Locate the cell with the specified text and output its [X, Y] center coordinate. 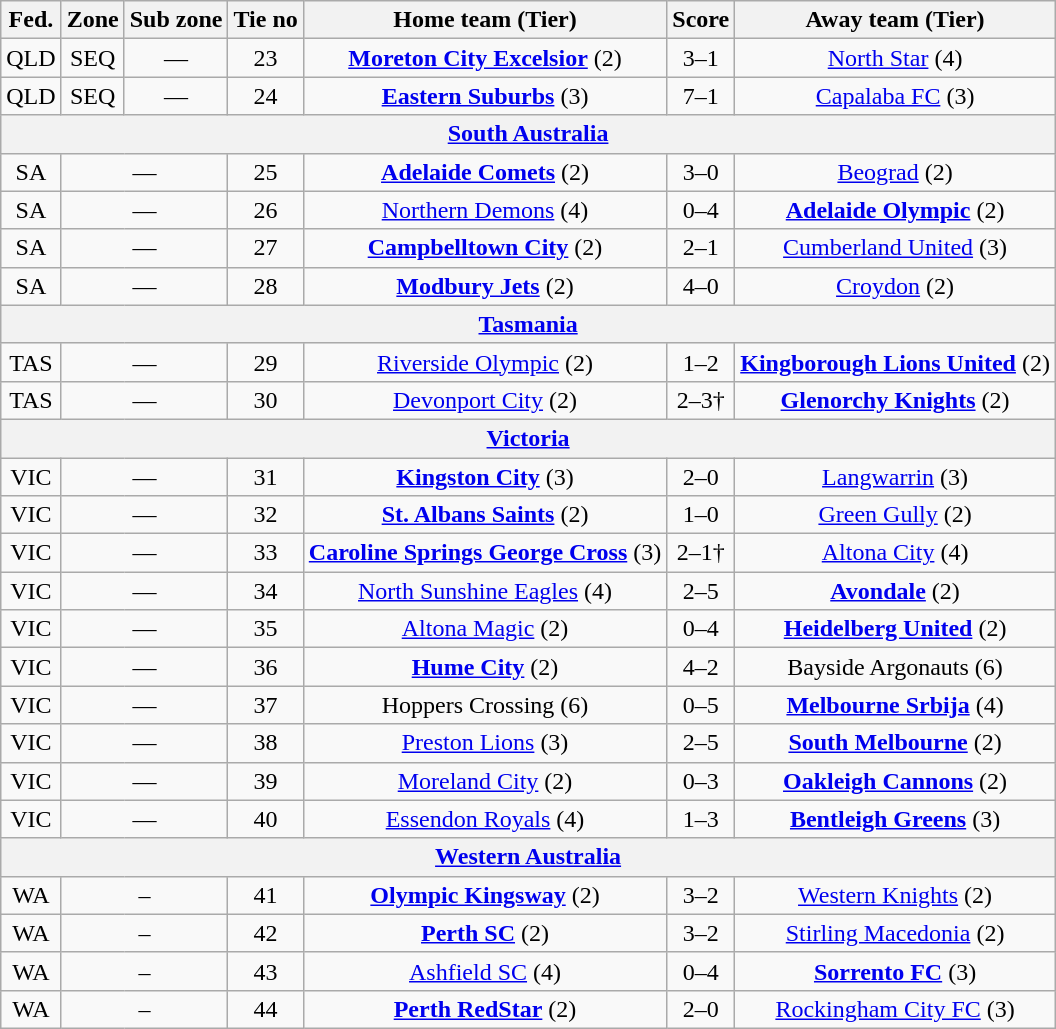
Perth SC (2) [484, 933]
3–1 [701, 58]
43 [266, 971]
33 [266, 553]
Kingborough Lions United (2) [896, 362]
Hoppers Crossing (6) [484, 705]
31 [266, 477]
Hume City (2) [484, 667]
1–2 [701, 362]
4–0 [701, 286]
Campbelltown City (2) [484, 248]
Bentleigh Greens (3) [896, 819]
3–0 [701, 172]
44 [266, 1009]
North Star (4) [896, 58]
2–1 [701, 248]
32 [266, 515]
39 [266, 781]
30 [266, 400]
Adelaide Olympic (2) [896, 210]
34 [266, 591]
0–5 [701, 705]
Green Gully (2) [896, 515]
Away team (Tier) [896, 20]
Kingston City (3) [484, 477]
South Australia [528, 134]
25 [266, 172]
South Melbourne (2) [896, 743]
Langwarrin (3) [896, 477]
Beograd (2) [896, 172]
Moreton City Excelsior (2) [484, 58]
Oakleigh Cannons (2) [896, 781]
North Sunshine Eagles (4) [484, 591]
27 [266, 248]
0–3 [701, 781]
Olympic Kingsway (2) [484, 895]
Victoria [528, 438]
Caroline Springs George Cross (3) [484, 553]
42 [266, 933]
Altona Magic (2) [484, 629]
Bayside Argonauts (6) [896, 667]
Ashfield SC (4) [484, 971]
Modbury Jets (2) [484, 286]
Melbourne Srbija (4) [896, 705]
Score [701, 20]
Home team (Tier) [484, 20]
7–1 [701, 96]
Cumberland United (3) [896, 248]
Glenorchy Knights (2) [896, 400]
Devonport City (2) [484, 400]
Avondale (2) [896, 591]
2–3† [701, 400]
1–0 [701, 515]
Tasmania [528, 324]
Essendon Royals (4) [484, 819]
37 [266, 705]
Western Australia [528, 857]
Moreland City (2) [484, 781]
1–3 [701, 819]
Eastern Suburbs (3) [484, 96]
Altona City (4) [896, 553]
2–1† [701, 553]
St. Albans Saints (2) [484, 515]
40 [266, 819]
Riverside Olympic (2) [484, 362]
36 [266, 667]
Perth RedStar (2) [484, 1009]
4–2 [701, 667]
23 [266, 58]
Sorrento FC (3) [896, 971]
24 [266, 96]
Adelaide Comets (2) [484, 172]
Capalaba FC (3) [896, 96]
41 [266, 895]
35 [266, 629]
Heidelberg United (2) [896, 629]
29 [266, 362]
Sub zone [176, 20]
38 [266, 743]
Fed. [31, 20]
26 [266, 210]
Croydon (2) [896, 286]
Preston Lions (3) [484, 743]
Northern Demons (4) [484, 210]
Western Knights (2) [896, 895]
Stirling Macedonia (2) [896, 933]
28 [266, 286]
Zone [92, 20]
Rockingham City FC (3) [896, 1009]
Tie no [266, 20]
